Determine the [X, Y] coordinate at the center of the cell enclosing the given text.  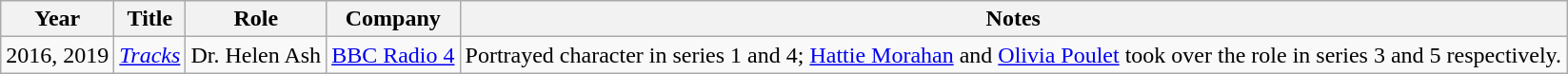
Dr. Helen Ash [256, 55]
Company [393, 19]
Title [150, 19]
Notes [1013, 19]
Portrayed character in series 1 and 4; Hattie Morahan and Olivia Poulet took over the role in series 3 and 5 respectively. [1013, 55]
Role [256, 19]
2016, 2019 [57, 55]
Year [57, 19]
BBC Radio 4 [393, 55]
Tracks [150, 55]
